Locate the cell with the specified text and output its (X, Y) center coordinate. 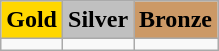
Bronze (176, 20)
Silver (98, 20)
Gold (32, 20)
